For the text-containing cell, return its midpoint in (X, Y) coordinate format. 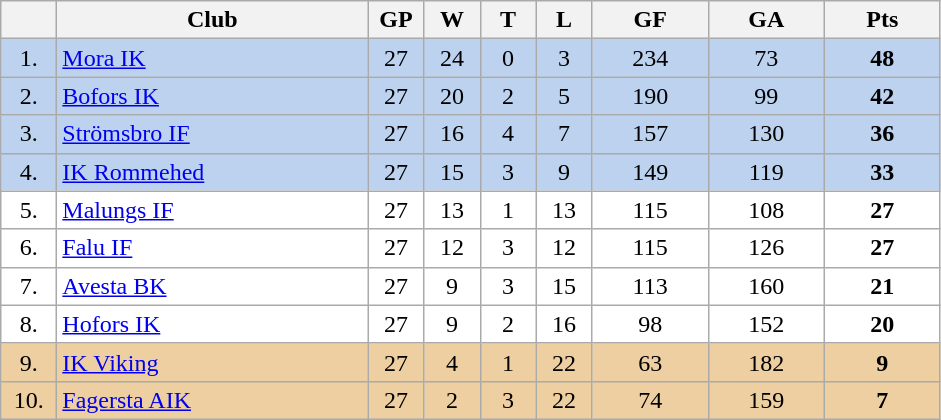
Falu IF (212, 248)
IK Rommehed (212, 172)
74 (650, 400)
6. (29, 248)
149 (650, 172)
182 (766, 362)
159 (766, 400)
2. (29, 96)
4. (29, 172)
190 (650, 96)
Bofors IK (212, 96)
42 (882, 96)
10. (29, 400)
9. (29, 362)
Club (212, 20)
73 (766, 58)
21 (882, 286)
63 (650, 362)
234 (650, 58)
152 (766, 324)
0 (508, 58)
Fagersta AIK (212, 400)
W (452, 20)
108 (766, 210)
5 (564, 96)
GA (766, 20)
98 (650, 324)
24 (452, 58)
8. (29, 324)
Avesta BK (212, 286)
99 (766, 96)
130 (766, 134)
5. (29, 210)
Hofors IK (212, 324)
GF (650, 20)
L (564, 20)
36 (882, 134)
1. (29, 58)
Mora IK (212, 58)
113 (650, 286)
T (508, 20)
126 (766, 248)
48 (882, 58)
160 (766, 286)
GP (396, 20)
Malungs IF (212, 210)
7. (29, 286)
3. (29, 134)
IK Viking (212, 362)
Pts (882, 20)
33 (882, 172)
Strömsbro IF (212, 134)
157 (650, 134)
119 (766, 172)
